From the cell containing the given text, extract its center point as [X, Y] coordinate. 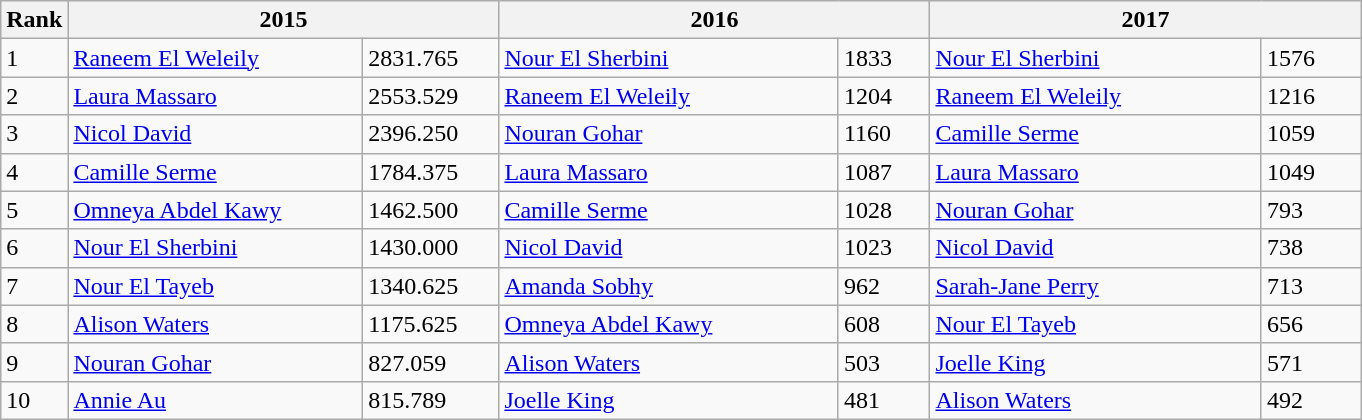
3 [34, 134]
481 [884, 400]
9 [34, 362]
1087 [884, 172]
2396.250 [431, 134]
Annie Au [216, 400]
1340.625 [431, 286]
10 [34, 400]
1784.375 [431, 172]
738 [1311, 248]
2017 [1146, 20]
1462.500 [431, 210]
8 [34, 324]
1175.625 [431, 324]
656 [1311, 324]
503 [884, 362]
1023 [884, 248]
713 [1311, 286]
1028 [884, 210]
2016 [714, 20]
962 [884, 286]
2015 [284, 20]
5 [34, 210]
1 [34, 58]
1576 [1311, 58]
2 [34, 96]
492 [1311, 400]
1216 [1311, 96]
2553.529 [431, 96]
1833 [884, 58]
571 [1311, 362]
Amanda Sobhy [668, 286]
6 [34, 248]
Sarah-Jane Perry [1096, 286]
827.059 [431, 362]
815.789 [431, 400]
4 [34, 172]
1160 [884, 134]
7 [34, 286]
1049 [1311, 172]
1204 [884, 96]
608 [884, 324]
1059 [1311, 134]
2831.765 [431, 58]
Rank [34, 20]
793 [1311, 210]
1430.000 [431, 248]
